Find where the given text appears and provide that cell's center as (X, Y) coordinate. 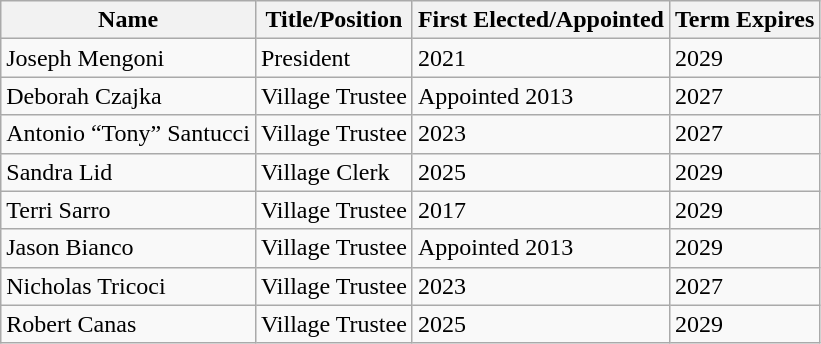
Sandra Lid (128, 172)
First Elected/Appointed (540, 20)
Nicholas Tricoci (128, 286)
Joseph Mengoni (128, 58)
Deborah Czajka (128, 96)
Antonio “Tony” Santucci (128, 134)
Name (128, 20)
Terri Sarro (128, 210)
President (334, 58)
Title/Position (334, 20)
2017 (540, 210)
Village Clerk (334, 172)
Robert Canas (128, 324)
2021 (540, 58)
Term Expires (744, 20)
Jason Bianco (128, 248)
